For the text-containing cell, return its midpoint in [x, y] coordinate format. 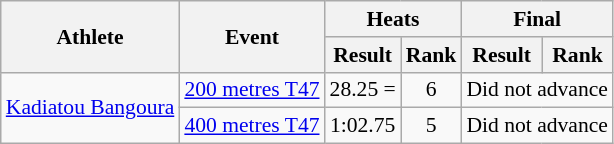
Athlete [90, 36]
200 metres T47 [252, 90]
Event [252, 36]
6 [432, 90]
1:02.75 [363, 126]
28.25 = [363, 90]
Kadiatou Bangoura [90, 108]
5 [432, 126]
Final [537, 19]
400 metres T47 [252, 126]
Heats [394, 19]
